Return [X, Y] of the center of cell containing provided text 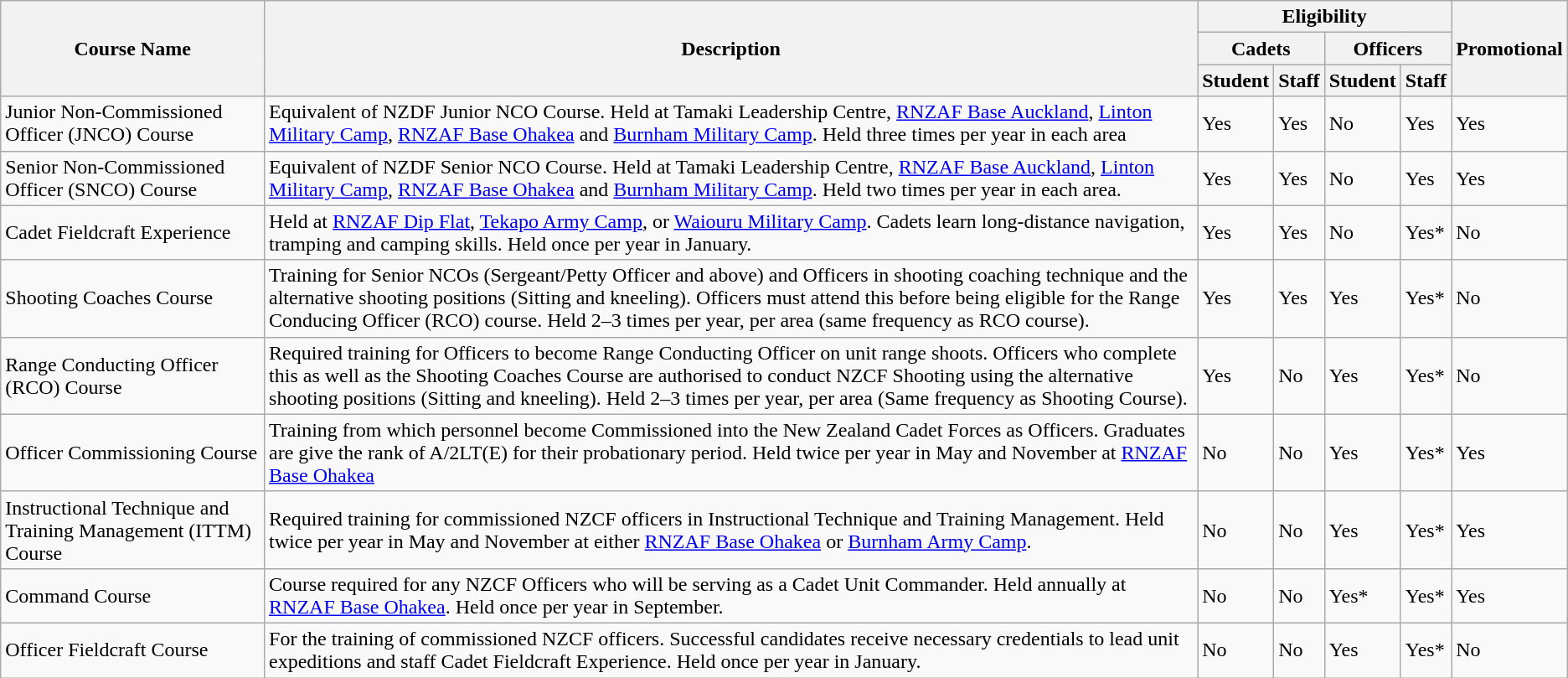
Cadets [1261, 49]
Course Name [132, 49]
Cadet Fieldcraft Experience [132, 233]
Officer Fieldcraft Course [132, 650]
Promotional [1509, 49]
Eligibility [1325, 17]
Range Conducting Officer (RCO) Course [132, 375]
Senior Non-Commissioned Officer (SNCO) Course [132, 178]
Junior Non-Commissioned Officer (JNCO) Course [132, 124]
Description [731, 49]
Shooting Coaches Course [132, 298]
Command Course [132, 595]
Instructional Technique and Training Management (ITTM) Course [132, 530]
Officer Commissioning Course [132, 453]
Officers [1388, 49]
